Detect which cell encompasses the target text, then output its (x, y) center coordinate. 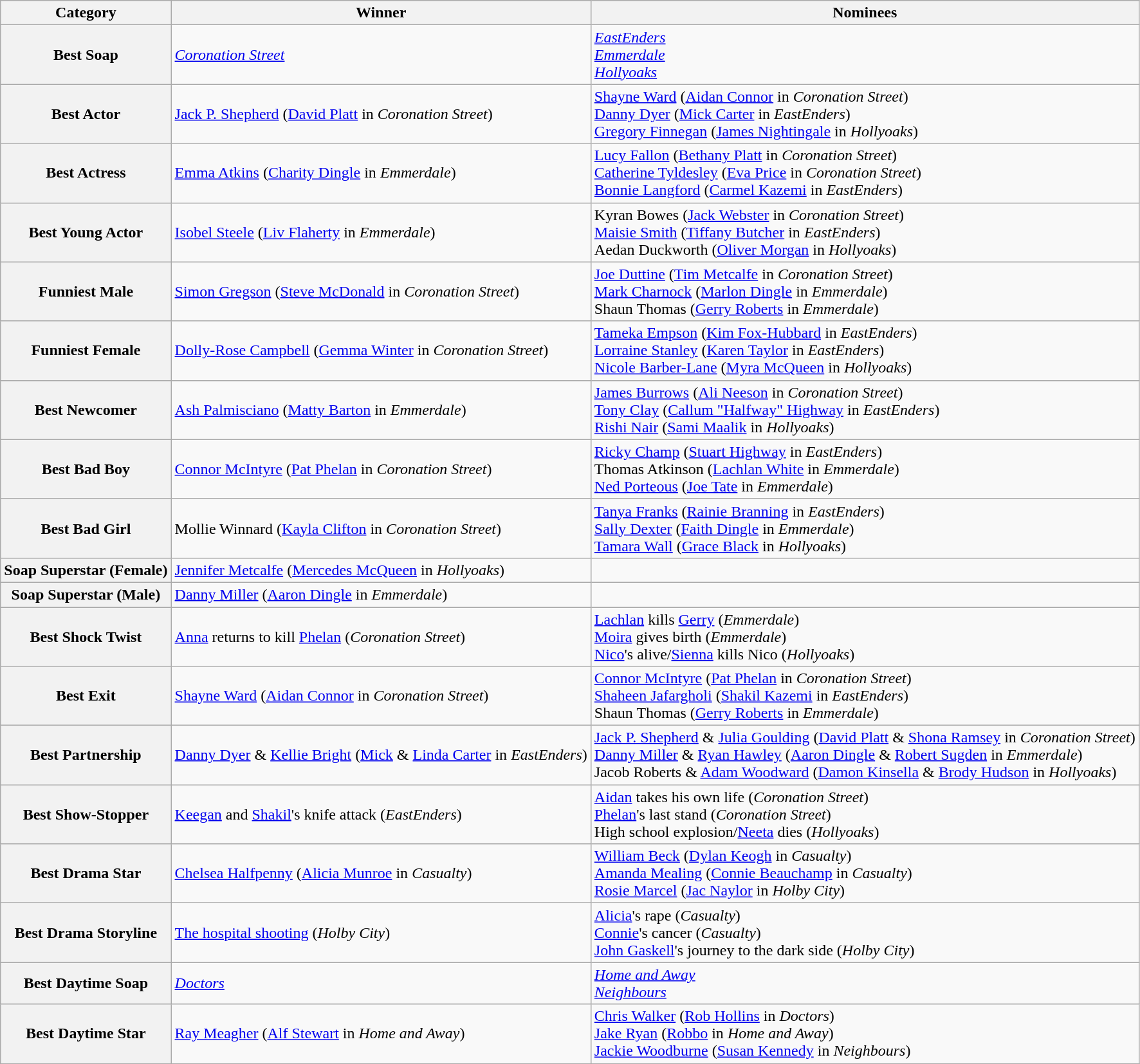
Best Shock Twist (86, 637)
Best Young Actor (86, 232)
EastEndersEmmerdaleHollyoaks (865, 55)
Best Daytime Star (86, 1034)
Jennifer Metcalfe (Mercedes McQueen in Hollyoaks) (381, 570)
Best Bad Girl (86, 528)
Connor McIntyre (Pat Phelan in Coronation Street) (381, 469)
Anna returns to kill Phelan (Coronation Street) (381, 637)
Shayne Ward (Aidan Connor in Coronation Street)Danny Dyer (Mick Carter in EastEnders)Gregory Finnegan (James Nightingale in Hollyoaks) (865, 114)
Doctors (381, 983)
Ray Meagher (Alf Stewart in Home and Away) (381, 1034)
Best Show-Stopper (86, 814)
Emma Atkins (Charity Dingle in Emmerdale) (381, 173)
Kyran Bowes (Jack Webster in Coronation Street)Maisie Smith (Tiffany Butcher in EastEnders)Aedan Duckworth (Oliver Morgan in Hollyoaks) (865, 232)
Best Exit (86, 696)
Best Drama Star (86, 874)
William Beck (Dylan Keogh in Casualty)Amanda Mealing (Connie Beauchamp in Casualty)Rosie Marcel (Jac Naylor in Holby City) (865, 874)
Best Drama Storyline (86, 933)
Connor McIntyre (Pat Phelan in Coronation Street)Shaheen Jafargholi (Shakil Kazemi in EastEnders)Shaun Thomas (Gerry Roberts in Emmerdale) (865, 696)
Alicia's rape (Casualty)Connie's cancer (Casualty)John Gaskell's journey to the dark side (Holby City) (865, 933)
Tameka Empson (Kim Fox-Hubbard in EastEnders)Lorraine Stanley (Karen Taylor in EastEnders)Nicole Barber-Lane (Myra McQueen in Hollyoaks) (865, 351)
Coronation Street (381, 55)
Chelsea Halfpenny (Alicia Munroe in Casualty) (381, 874)
Lucy Fallon (Bethany Platt in Coronation Street)Catherine Tyldesley (Eva Price in Coronation Street)Bonnie Langford (Carmel Kazemi in EastEnders) (865, 173)
Nominees (865, 13)
Best Partnership (86, 755)
Ash Palmisciano (Matty Barton in Emmerdale) (381, 410)
Funniest Female (86, 351)
Danny Dyer & Kellie Bright (Mick & Linda Carter in EastEnders) (381, 755)
Winner (381, 13)
Lachlan kills Gerry (Emmerdale)Moira gives birth (Emmerdale)Nico's alive/Sienna kills Nico (Hollyoaks) (865, 637)
Chris Walker (Rob Hollins in Doctors)Jake Ryan (Robbo in Home and Away)Jackie Woodburne (Susan Kennedy in Neighbours) (865, 1034)
Dolly-Rose Campbell (Gemma Winter in Coronation Street) (381, 351)
Danny Miller (Aaron Dingle in Emmerdale) (381, 594)
Simon Gregson (Steve McDonald in Coronation Street) (381, 291)
Best Soap (86, 55)
Mollie Winnard (Kayla Clifton in Coronation Street) (381, 528)
Shayne Ward (Aidan Connor in Coronation Street) (381, 696)
Soap Superstar (Female) (86, 570)
Category (86, 13)
Best Newcomer (86, 410)
Funniest Male (86, 291)
Ricky Champ (Stuart Highway in EastEnders)Thomas Atkinson (Lachlan White in Emmerdale)Ned Porteous (Joe Tate in Emmerdale) (865, 469)
Best Actress (86, 173)
Home and AwayNeighbours (865, 983)
Tanya Franks (Rainie Branning in EastEnders)Sally Dexter (Faith Dingle in Emmerdale)Tamara Wall (Grace Black in Hollyoaks) (865, 528)
Joe Duttine (Tim Metcalfe in Coronation Street)Mark Charnock (Marlon Dingle in Emmerdale)Shaun Thomas (Gerry Roberts in Emmerdale) (865, 291)
The hospital shooting (Holby City) (381, 933)
Best Bad Boy (86, 469)
Jack P. Shepherd (David Platt in Coronation Street) (381, 114)
Keegan and Shakil's knife attack (EastEnders) (381, 814)
Aidan takes his own life (Coronation Street)Phelan's last stand (Coronation Street)High school explosion/Neeta dies (Hollyoaks) (865, 814)
Best Actor (86, 114)
Soap Superstar (Male) (86, 594)
Isobel Steele (Liv Flaherty in Emmerdale) (381, 232)
James Burrows (Ali Neeson in Coronation Street)Tony Clay (Callum "Halfway" Highway in EastEnders)Rishi Nair (Sami Maalik in Hollyoaks) (865, 410)
Best Daytime Soap (86, 983)
